Find where the given text appears and provide that cell's center as [x, y] coordinate. 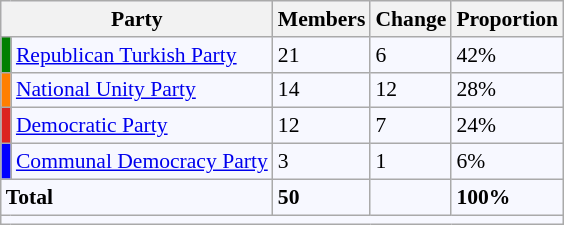
14 [322, 90]
6% [507, 162]
1 [410, 162]
Party [137, 19]
National Unity Party [142, 90]
Proportion [507, 19]
28% [507, 90]
Members [322, 19]
7 [410, 126]
24% [507, 126]
42% [507, 55]
6 [410, 55]
Democratic Party [142, 126]
Republican Turkish Party [142, 55]
21 [322, 55]
100% [507, 197]
Communal Democracy Party [142, 162]
50 [322, 197]
3 [322, 162]
Change [410, 19]
Total [137, 197]
